Scan for the cell matching the given text and deliver its [x, y] coordinate at center. 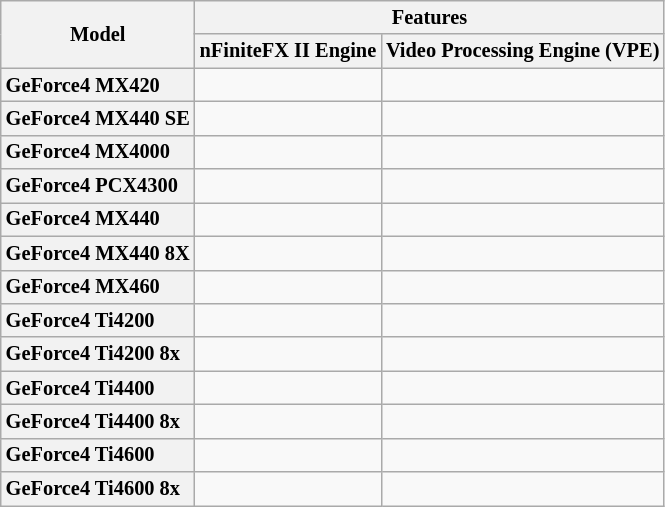
GeForce4 MX420 [98, 85]
nFiniteFX II Engine [288, 51]
GeForce4 MX4000 [98, 152]
GeForce4 MX440 [98, 219]
GeForce4 Ti4600 8x [98, 489]
GeForce4 Ti4200 [98, 320]
Features [430, 17]
GeForce4 Ti4400 8x [98, 421]
GeForce4 Ti4600 [98, 455]
GeForce4 MX440 SE [98, 118]
GeForce4 MX460 [98, 287]
GeForce4 Ti4400 [98, 388]
Video Processing Engine (VPE) [522, 51]
Model [98, 34]
GeForce4 MX440 8X [98, 253]
GeForce4 PCX4300 [98, 186]
GeForce4 Ti4200 8x [98, 354]
